Detect which cell encompasses the target text, then output its [X, Y] center coordinate. 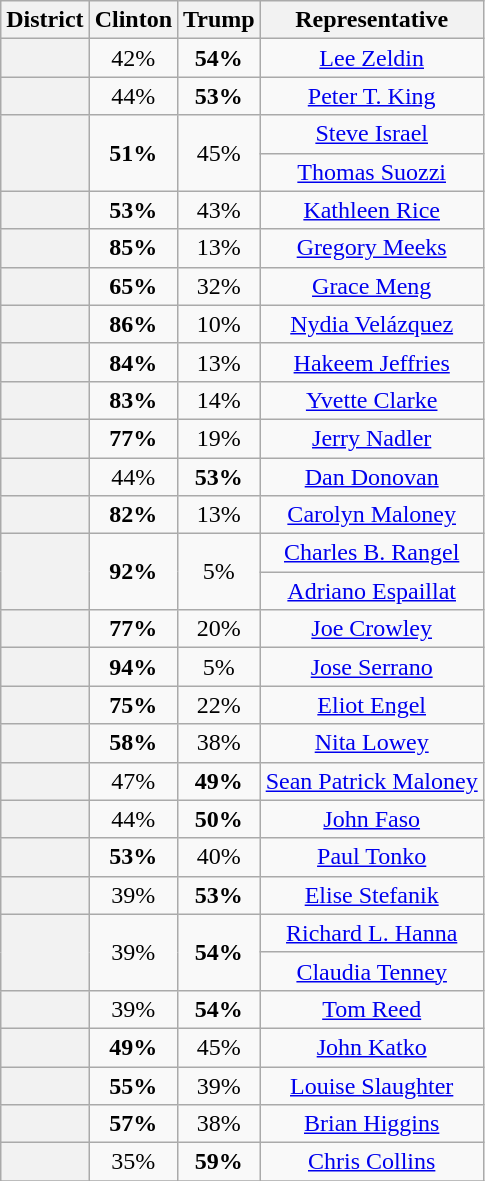
Paul Tonko [372, 857]
22% [220, 705]
10% [220, 324]
47% [133, 781]
58% [133, 743]
Hakeem Jeffries [372, 362]
32% [220, 286]
84% [133, 362]
82% [133, 515]
Eliot Engel [372, 705]
Jerry Nadler [372, 438]
55% [133, 1085]
83% [133, 400]
Yvette Clarke [372, 400]
42% [133, 58]
85% [133, 248]
51% [133, 153]
Trump [220, 20]
92% [133, 572]
Richard L. Hanna [372, 933]
Representative [372, 20]
14% [220, 400]
John Katko [372, 1047]
Steve Israel [372, 134]
Joe Crowley [372, 629]
Thomas Suozzi [372, 172]
Sean Patrick Maloney [372, 781]
Jose Serrano [372, 667]
Claudia Tenney [372, 971]
Grace Meng [372, 286]
Peter T. King [372, 96]
86% [133, 324]
43% [220, 210]
Carolyn Maloney [372, 515]
Gregory Meeks [372, 248]
District [45, 20]
19% [220, 438]
Brian Higgins [372, 1124]
40% [220, 857]
Louise Slaughter [372, 1085]
Kathleen Rice [372, 210]
Charles B. Rangel [372, 553]
20% [220, 629]
50% [220, 819]
Tom Reed [372, 1009]
Dan Donovan [372, 477]
Nita Lowey [372, 743]
Lee Zeldin [372, 58]
65% [133, 286]
75% [133, 705]
Chris Collins [372, 1162]
35% [133, 1162]
94% [133, 667]
Nydia Velázquez [372, 324]
John Faso [372, 819]
57% [133, 1124]
Clinton [133, 20]
Elise Stefanik [372, 895]
Adriano Espaillat [372, 591]
59% [220, 1162]
